Provide the [X, Y] coordinate of the cell's center where the given text is located.  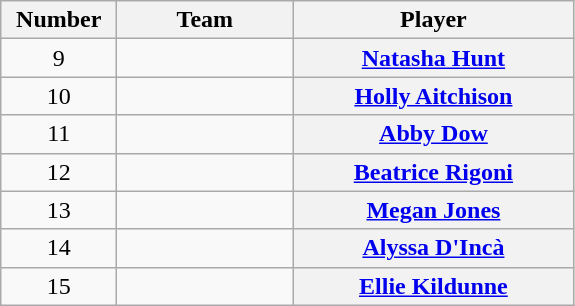
9 [59, 58]
10 [59, 96]
Number [59, 20]
14 [59, 248]
11 [59, 134]
Team [205, 20]
Beatrice Rigoni [434, 172]
Ellie Kildunne [434, 286]
Alyssa D'Incà [434, 248]
12 [59, 172]
Holly Aitchison [434, 96]
Megan Jones [434, 210]
Abby Dow [434, 134]
13 [59, 210]
Natasha Hunt [434, 58]
15 [59, 286]
Player [434, 20]
